Capture the cell that displays the provided text and extract its (X, Y) central coordinate. 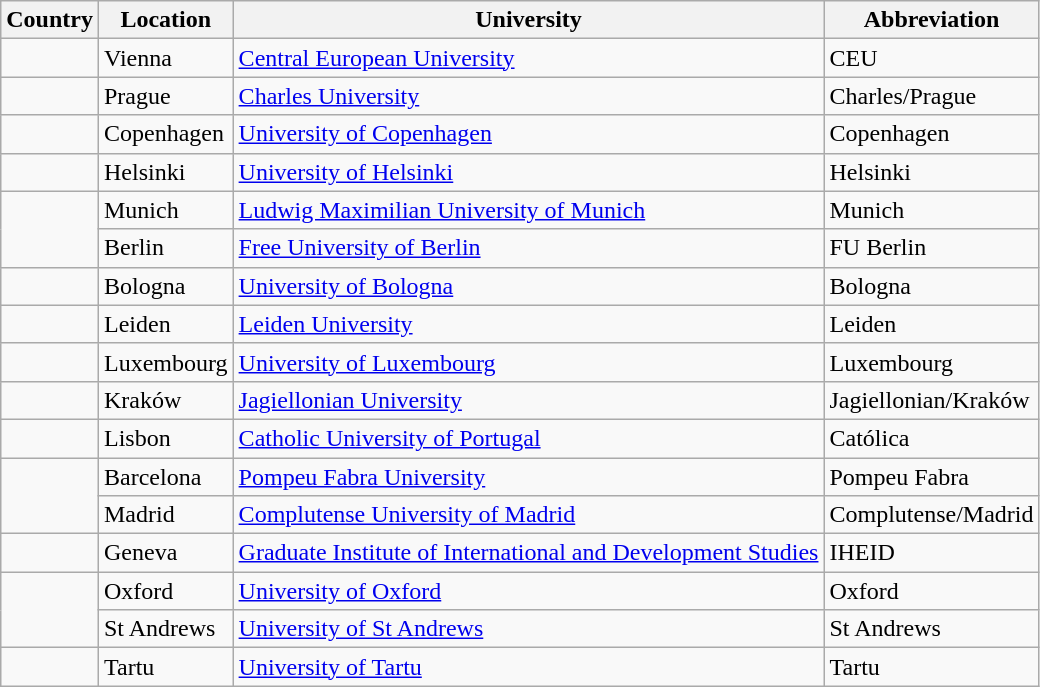
Madrid (166, 515)
Charles/Prague (932, 96)
Geneva (166, 553)
Complutense/Madrid (932, 515)
Pompeu Fabra (932, 477)
University of Oxford (528, 591)
Jagiellonian/Kraków (932, 400)
University of Luxembourg (528, 362)
Ludwig Maximilian University of Munich (528, 210)
Católica (932, 438)
Lisbon (166, 438)
Catholic University of Portugal (528, 438)
University of Copenhagen (528, 134)
Vienna (166, 58)
Location (166, 20)
IHEID (932, 553)
Country (50, 20)
Jagiellonian University (528, 400)
Free University of Berlin (528, 248)
University of Bologna (528, 286)
Leiden University (528, 324)
FU Berlin (932, 248)
Central European University (528, 58)
Berlin (166, 248)
Barcelona (166, 477)
Complutense University of Madrid (528, 515)
University of St Andrews (528, 629)
Charles University (528, 96)
Pompeu Fabra University (528, 477)
Graduate Institute of International and Development Studies (528, 553)
University of Tartu (528, 667)
University of Helsinki (528, 172)
Kraków (166, 400)
Abbreviation (932, 20)
University (528, 20)
Prague (166, 96)
CEU (932, 58)
